Identify which cell holds the provided text, then report its [X, Y] central coordinate. 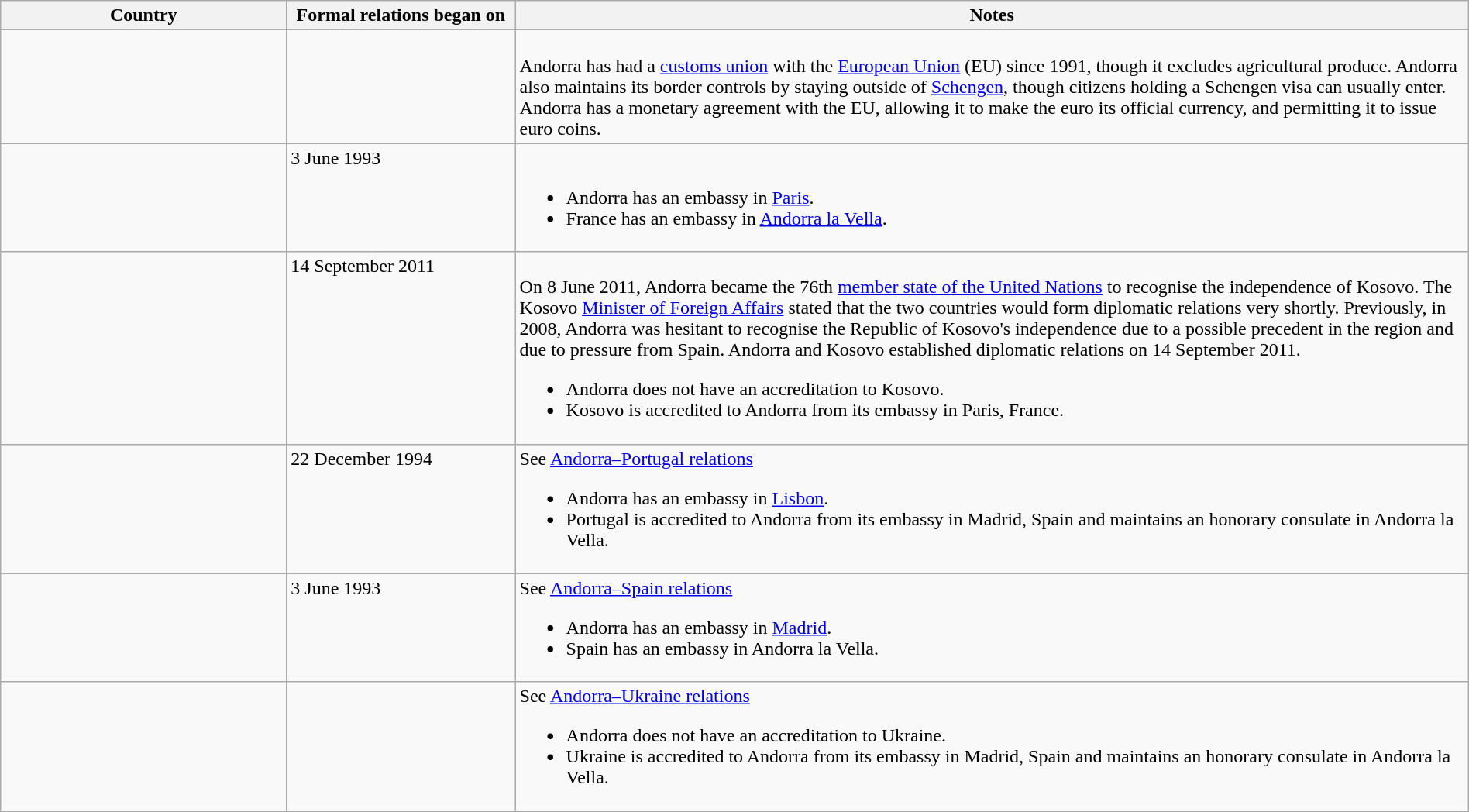
See Andorra–Spain relationsAndorra has an embassy in Madrid.Spain has an embassy in Andorra la Vella. [992, 628]
Notes [992, 15]
Country [144, 15]
22 December 1994 [401, 508]
Formal relations began on [401, 15]
Andorra has an embassy in Paris.France has an embassy in Andorra la Vella. [992, 198]
14 September 2011 [401, 348]
